Detect which cell encompasses the target text, then output its [x, y] center coordinate. 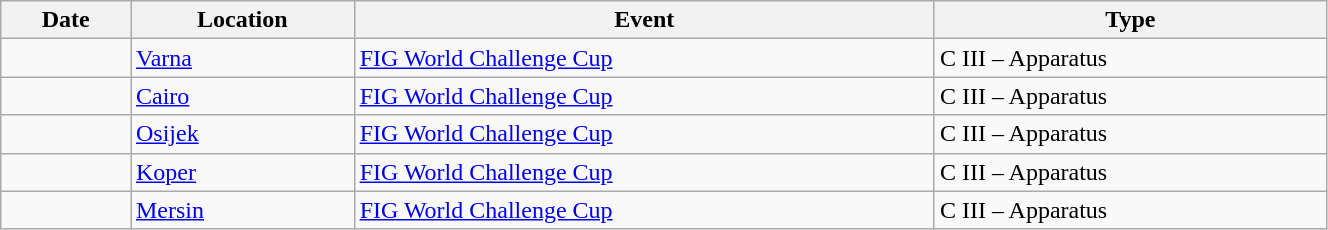
Event [644, 20]
Location [242, 20]
Type [1130, 20]
Mersin [242, 210]
Osijek [242, 134]
Cairo [242, 96]
Varna [242, 58]
Date [66, 20]
Koper [242, 172]
